Return the (x, y) coordinate for the center point of the cell that contains the specified text.  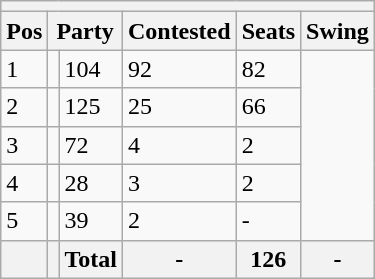
66 (268, 107)
5 (24, 221)
Pos (24, 31)
25 (179, 107)
82 (268, 69)
28 (91, 183)
39 (91, 221)
72 (91, 145)
126 (268, 259)
Seats (268, 31)
Swing (338, 31)
92 (179, 69)
104 (91, 69)
1 (24, 69)
125 (91, 107)
Contested (179, 31)
Party (86, 31)
Total (91, 259)
